From the cell containing the given text, extract its center point as [X, Y] coordinate. 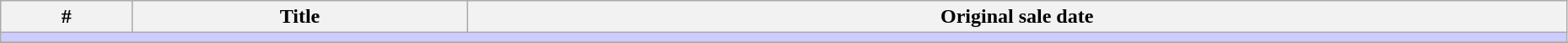
Original sale date [1017, 17]
Title [300, 17]
# [67, 17]
